Detect which cell encompasses the target text, then output its (x, y) center coordinate. 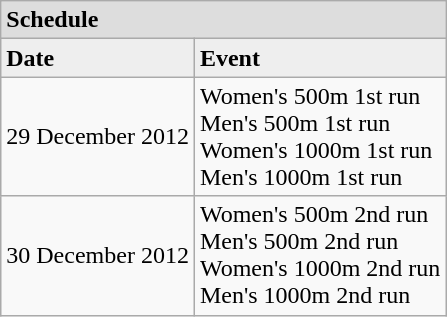
30 December 2012 (98, 256)
Date (98, 58)
Schedule (224, 20)
Women's 500m 2nd runMen's 500m 2nd runWomen's 1000m 2nd runMen's 1000m 2nd run (320, 256)
29 December 2012 (98, 136)
Event (320, 58)
Women's 500m 1st runMen's 500m 1st runWomen's 1000m 1st runMen's 1000m 1st run (320, 136)
